Extract the [X, Y] coordinate from the center of the cell holding the provided text.  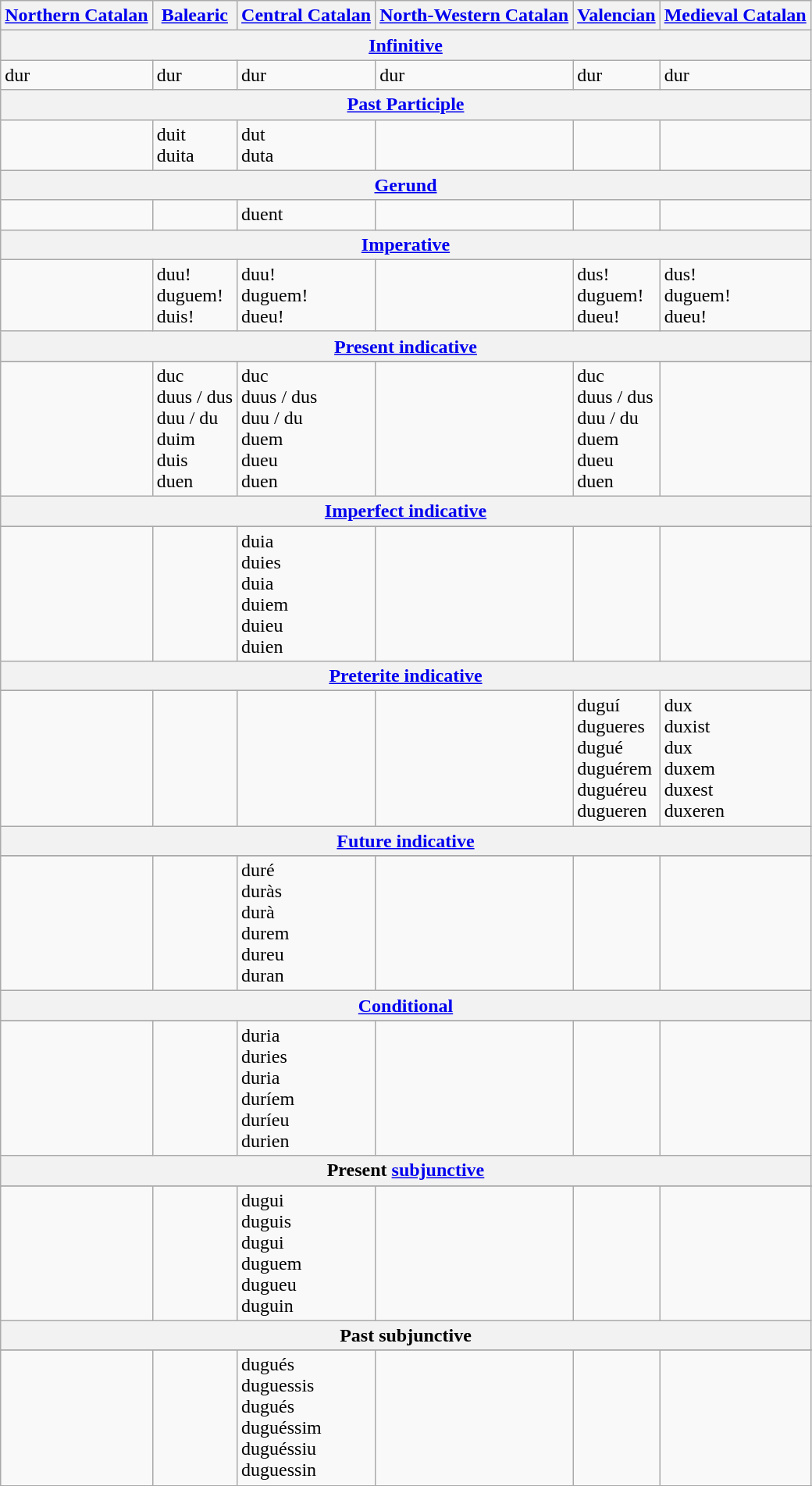
duxduxistduxduxemduxestduxeren [735, 759]
Northern Catalan [77, 16]
Imperative [406, 244]
Imperfect indicative [406, 511]
Past Participle [406, 105]
Medieval Catalan [735, 16]
duguídugueresduguéduguéremduguéreudugueren [617, 759]
Gerund [406, 185]
duiaduiesduiaduiemduieuduien [306, 593]
Infinitive [406, 45]
duit duita [194, 145]
duu!duguem!dueu! [306, 295]
Conditional [406, 1006]
Valencian [617, 16]
duréduràsduràduremdureuduran [306, 923]
Present indicative [406, 346]
North-Western Catalan [475, 16]
dugui duguis dugui duguem dugueu duguin [306, 1253]
duriaduriesduriaduríemduríeudurien [306, 1089]
duc duus / dus duu / du duim duis duen [194, 428]
dut duta [306, 145]
Present subjunctive [406, 1171]
Past subjunctive [406, 1335]
duent [306, 215]
Future indicative [406, 841]
Central Catalan [306, 16]
Balearic [194, 16]
Preterite indicative [406, 676]
duu!duguem!duis! [194, 295]
duguésduguessisduguésduguéssimduguéssiuduguessin [306, 1418]
